Search for the cell housing the specified text and yield its [X, Y] center coordinate. 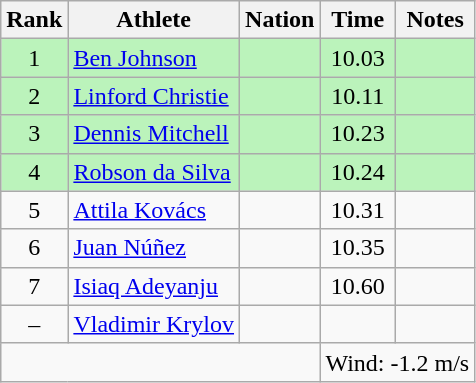
Linford Christie [154, 96]
Notes [434, 20]
Isiaq Adeyanju [154, 286]
10.35 [358, 248]
2 [34, 96]
Ben Johnson [154, 58]
Robson da Silva [154, 172]
10.11 [358, 96]
6 [34, 248]
5 [34, 210]
7 [34, 286]
4 [34, 172]
Athlete [154, 20]
Vladimir Krylov [154, 324]
Wind: -1.2 m/s [398, 362]
10.60 [358, 286]
Dennis Mitchell [154, 134]
10.23 [358, 134]
10.24 [358, 172]
Juan Núñez [154, 248]
Rank [34, 20]
Nation [280, 20]
Attila Kovács [154, 210]
10.03 [358, 58]
10.31 [358, 210]
– [34, 324]
3 [34, 134]
1 [34, 58]
Time [358, 20]
